Provide the (X, Y) coordinate of the cell's center where the given text is located.  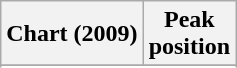
Chart (2009) (72, 34)
Peakposition (189, 34)
